Extract the (x, y) coordinate from the center of the cell holding the provided text.  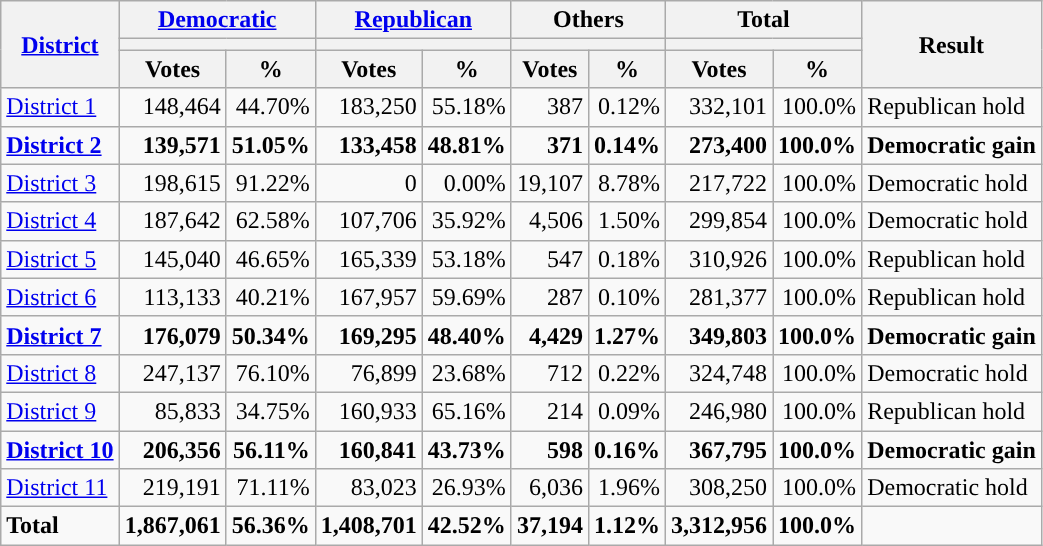
83,023 (368, 488)
59.69% (466, 297)
547 (550, 259)
Others (588, 20)
183,250 (368, 107)
1.96% (626, 488)
0.18% (626, 259)
160,933 (368, 411)
42.52% (466, 526)
0.10% (626, 297)
217,722 (718, 183)
Result (952, 44)
District (60, 44)
0 (368, 183)
55.18% (466, 107)
56.11% (270, 449)
324,748 (718, 373)
107,706 (368, 221)
62.58% (270, 221)
167,957 (368, 297)
3,312,956 (718, 526)
287 (550, 297)
85,833 (172, 411)
310,926 (718, 259)
0.14% (626, 145)
1,408,701 (368, 526)
District 8 (60, 373)
91.22% (270, 183)
0.09% (626, 411)
50.34% (270, 335)
District 1 (60, 107)
56.36% (270, 526)
District 4 (60, 221)
198,615 (172, 183)
387 (550, 107)
214 (550, 411)
District 10 (60, 449)
Democratic (217, 20)
712 (550, 373)
281,377 (718, 297)
40.21% (270, 297)
148,464 (172, 107)
139,571 (172, 145)
0.00% (466, 183)
35.92% (466, 221)
76,899 (368, 373)
44.70% (270, 107)
Republican (413, 20)
District 9 (60, 411)
160,841 (368, 449)
0.16% (626, 449)
1,867,061 (172, 526)
34.75% (270, 411)
65.16% (466, 411)
76.10% (270, 373)
19,107 (550, 183)
113,133 (172, 297)
308,250 (718, 488)
43.73% (466, 449)
26.93% (466, 488)
4,429 (550, 335)
1.27% (626, 335)
37,194 (550, 526)
6,036 (550, 488)
165,339 (368, 259)
71.11% (270, 488)
48.40% (466, 335)
247,137 (172, 373)
598 (550, 449)
51.05% (270, 145)
349,803 (718, 335)
169,295 (368, 335)
23.68% (466, 373)
0.12% (626, 107)
4,506 (550, 221)
1.12% (626, 526)
District 7 (60, 335)
District 11 (60, 488)
367,795 (718, 449)
371 (550, 145)
145,040 (172, 259)
46.65% (270, 259)
246,980 (718, 411)
District 2 (60, 145)
332,101 (718, 107)
0.22% (626, 373)
299,854 (718, 221)
176,079 (172, 335)
48.81% (466, 145)
219,191 (172, 488)
187,642 (172, 221)
273,400 (718, 145)
1.50% (626, 221)
District 5 (60, 259)
District 6 (60, 297)
133,458 (368, 145)
District 3 (60, 183)
53.18% (466, 259)
8.78% (626, 183)
206,356 (172, 449)
